Provide the [x, y] coordinate of the cell's center where the given text is located.  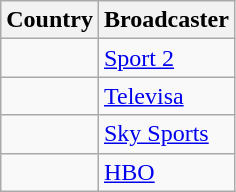
Country [50, 20]
Sky Sports [166, 134]
HBO [166, 172]
Sport 2 [166, 58]
Broadcaster [166, 20]
Televisa [166, 96]
